For the text-containing cell, return its midpoint in (x, y) coordinate format. 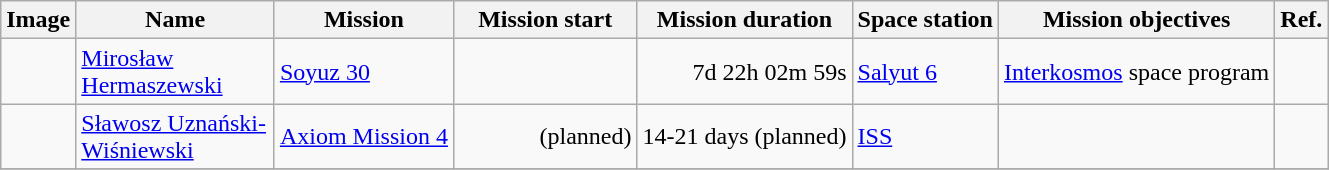
Mission (364, 20)
Name (176, 20)
ISS (925, 136)
Sławosz Uznański-Wiśniewski (176, 136)
Ref. (1302, 20)
Mission start (545, 20)
(planned) (545, 136)
14-21 days (planned) (744, 136)
Salyut 6 (925, 72)
Soyuz 30 (364, 72)
Interkosmos space program (1136, 72)
Axiom Mission 4 (364, 136)
Mirosław Hermaszewski (176, 72)
7d 22h 02m 59s (744, 72)
Mission duration (744, 20)
Mission objectives (1136, 20)
Space station (925, 20)
Image (38, 20)
